Provide the (x, y) coordinate of the cell's center where the given text is located.  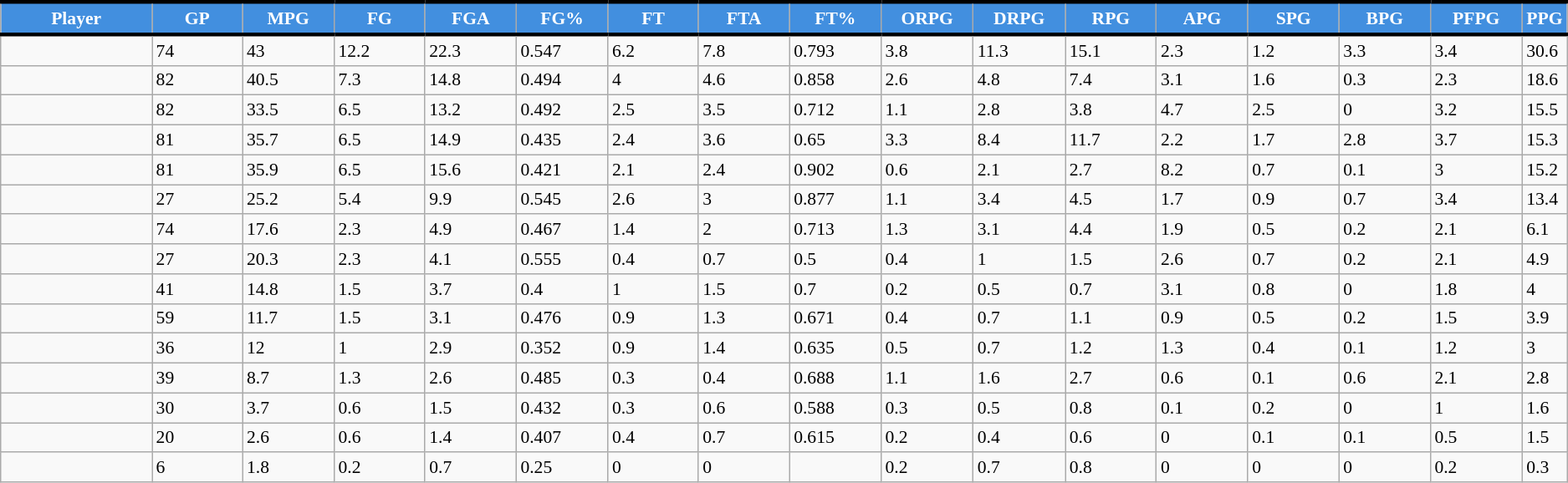
0.555 (562, 259)
0.494 (562, 80)
15.3 (1545, 140)
6 (197, 468)
2 (744, 230)
30.6 (1545, 50)
0.467 (562, 230)
DRPG (1019, 18)
MPG (288, 18)
0.877 (835, 200)
0.902 (835, 170)
0.407 (562, 438)
0.421 (562, 170)
FT% (835, 18)
0.545 (562, 200)
FGA (470, 18)
14.9 (470, 140)
APG (1203, 18)
3.2 (1476, 110)
0.435 (562, 140)
0.432 (562, 408)
0.25 (562, 468)
35.7 (288, 140)
30 (197, 408)
15.6 (470, 170)
6.1 (1545, 230)
0.688 (835, 379)
FTA (744, 18)
0.588 (835, 408)
ORPG (927, 18)
15.1 (1111, 50)
36 (197, 348)
20 (197, 438)
FG (380, 18)
3.9 (1545, 318)
7.4 (1111, 80)
6.2 (653, 50)
4.8 (1019, 80)
13.2 (470, 110)
22.3 (470, 50)
33.5 (288, 110)
25.2 (288, 200)
43 (288, 50)
0.352 (562, 348)
2.9 (470, 348)
4.5 (1111, 200)
20.3 (288, 259)
13.4 (1545, 200)
RPG (1111, 18)
Player (77, 18)
FT (653, 18)
4.4 (1111, 230)
4.1 (470, 259)
4.6 (744, 80)
15.5 (1545, 110)
7.8 (744, 50)
8.2 (1203, 170)
1.9 (1203, 230)
0.547 (562, 50)
0.713 (835, 230)
0.65 (835, 140)
PPG (1545, 18)
17.6 (288, 230)
35.9 (288, 170)
BPG (1385, 18)
0.858 (835, 80)
8.7 (288, 379)
0.476 (562, 318)
PFPG (1476, 18)
SPG (1293, 18)
41 (197, 289)
GP (197, 18)
8.4 (1019, 140)
40.5 (288, 80)
FG% (562, 18)
3.6 (744, 140)
18.6 (1545, 80)
0.485 (562, 379)
0.793 (835, 50)
11.3 (1019, 50)
12.2 (380, 50)
0.615 (835, 438)
0.712 (835, 110)
0.492 (562, 110)
4.7 (1203, 110)
0.671 (835, 318)
15.2 (1545, 170)
59 (197, 318)
0.635 (835, 348)
7.3 (380, 80)
2.2 (1203, 140)
9.9 (470, 200)
39 (197, 379)
12 (288, 348)
3.5 (744, 110)
5.4 (380, 200)
